Scan for the cell matching the given text and deliver its [X, Y] coordinate at center. 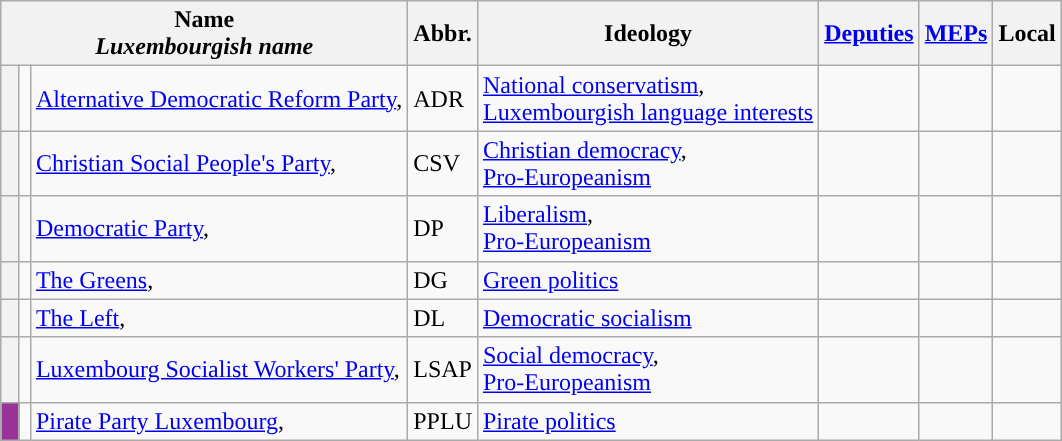
MEPs [956, 34]
The Left, [218, 318]
NameLuxembourgish name [204, 34]
Luxembourg Socialist Workers' Party, [218, 370]
Liberalism, Pro-Europeanism [648, 228]
Christian democracy, Pro-Europeanism [648, 164]
Democratic socialism [648, 318]
Ideology [648, 34]
DP [443, 228]
National conservatism, Luxembourgish language interests [648, 98]
ADR [443, 98]
The Greens, [218, 280]
PPLU [443, 421]
DL [443, 318]
CSV [443, 164]
Christian Social People's Party, [218, 164]
Alternative Democratic Reform Party, [218, 98]
Abbr. [443, 34]
Social democracy, Pro-Europeanism [648, 370]
Local [1027, 34]
Pirate politics [648, 421]
Green politics [648, 280]
Democratic Party, [218, 228]
LSAP [443, 370]
DG [443, 280]
Pirate Party Luxembourg, [218, 421]
Deputies [869, 34]
